Locate the cell with the specified text and output its [X, Y] center coordinate. 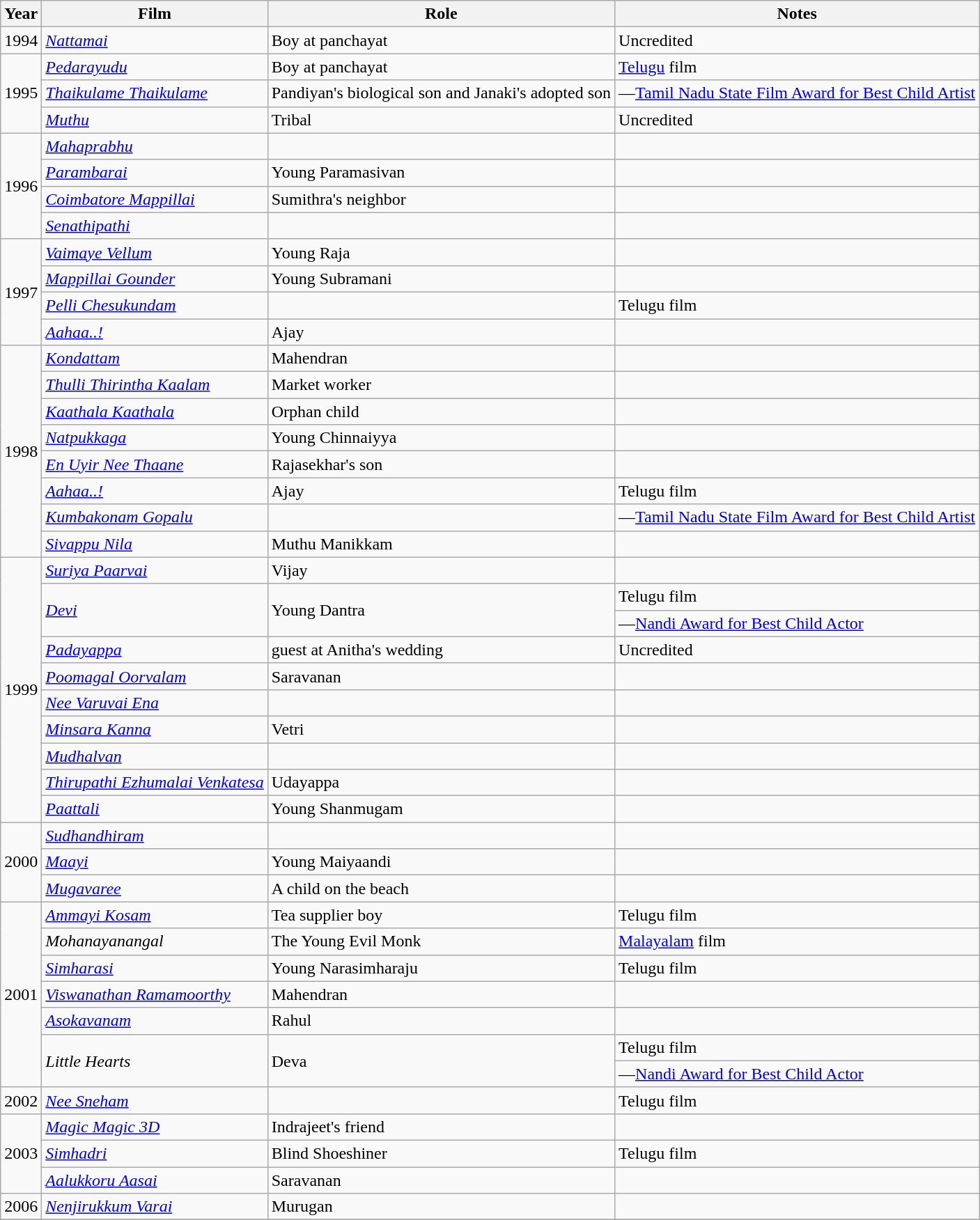
Nattamai [155, 40]
Young Shanmugam [441, 809]
Rajasekhar's son [441, 464]
Notes [797, 14]
1998 [21, 451]
2003 [21, 1153]
2006 [21, 1207]
Tribal [441, 120]
Young Dantra [441, 610]
Sudhandhiram [155, 836]
2000 [21, 862]
Nee Varuvai Ena [155, 703]
Mohanayanangal [155, 941]
Vaimaye Vellum [155, 252]
Natpukkaga [155, 438]
Simhadri [155, 1153]
Sumithra's neighbor [441, 199]
Film [155, 14]
1995 [21, 93]
Aalukkoru Aasai [155, 1180]
2001 [21, 994]
Kondattam [155, 359]
Orphan child [441, 412]
Young Paramasivan [441, 173]
Thaikulame Thaikulame [155, 93]
Pelli Chesukundam [155, 305]
Nenjirukkum Varai [155, 1207]
Paattali [155, 809]
Maayi [155, 862]
Pedarayudu [155, 67]
1999 [21, 689]
Ammayi Kosam [155, 915]
Young Subramani [441, 279]
The Young Evil Monk [441, 941]
Role [441, 14]
Deva [441, 1061]
Magic Magic 3D [155, 1127]
Senathipathi [155, 226]
A child on the beach [441, 889]
Padayappa [155, 650]
Viswanathan Ramamoorthy [155, 994]
Market worker [441, 385]
Udayappa [441, 783]
Malayalam film [797, 941]
Little Hearts [155, 1061]
Muthu [155, 120]
Simharasi [155, 968]
Kaathala Kaathala [155, 412]
1997 [21, 292]
Blind Shoeshiner [441, 1153]
Thirupathi Ezhumalai Venkatesa [155, 783]
Young Raja [441, 252]
En Uyir Nee Thaane [155, 464]
Murugan [441, 1207]
Poomagal Oorvalam [155, 676]
Mugavaree [155, 889]
guest at Anitha's wedding [441, 650]
Young Maiyaandi [441, 862]
Mappillai Gounder [155, 279]
2002 [21, 1100]
Devi [155, 610]
Mahaprabhu [155, 146]
Minsara Kanna [155, 729]
Tea supplier boy [441, 915]
Asokavanam [155, 1021]
Parambarai [155, 173]
Vijay [441, 570]
Thulli Thirintha Kaalam [155, 385]
Sivappu Nila [155, 544]
Kumbakonam Gopalu [155, 517]
Pandiyan's biological son and Janaki's adopted son [441, 93]
Nee Sneham [155, 1100]
Coimbatore Mappillai [155, 199]
1996 [21, 186]
Mudhalvan [155, 756]
Year [21, 14]
Young Chinnaiyya [441, 438]
Muthu Manikkam [441, 544]
Suriya Paarvai [155, 570]
1994 [21, 40]
Vetri [441, 729]
Young Narasimharaju [441, 968]
Indrajeet's friend [441, 1127]
Rahul [441, 1021]
